Pinpoint the cell where the given text exists, returning its [X, Y] midpoint coordinate. 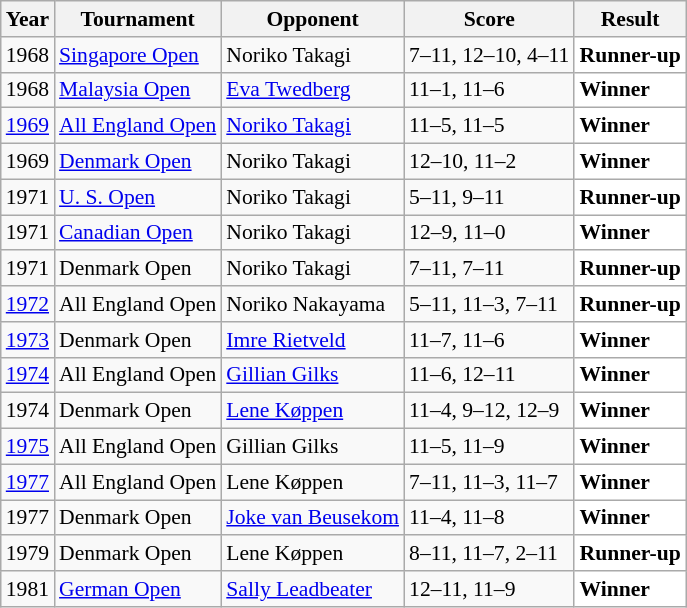
Score [489, 19]
1975 [28, 447]
8–11, 11–7, 2–11 [489, 554]
11–4, 11–8 [489, 518]
Sally Leadbeater [312, 589]
11–5, 11–5 [489, 126]
7–11, 7–11 [489, 269]
11–1, 11–6 [489, 90]
Opponent [312, 19]
Result [630, 19]
Malaysia Open [138, 90]
12–11, 11–9 [489, 589]
Noriko Nakayama [312, 304]
1981 [28, 589]
12–10, 11–2 [489, 162]
German Open [138, 589]
5–11, 9–11 [489, 197]
Eva Twedberg [312, 90]
11–7, 11–6 [489, 340]
U. S. Open [138, 197]
5–11, 11–3, 7–11 [489, 304]
7–11, 11–3, 11–7 [489, 482]
Year [28, 19]
7–11, 12–10, 4–11 [489, 55]
Joke van Beusekom [312, 518]
Singapore Open [138, 55]
11–6, 12–11 [489, 375]
Tournament [138, 19]
1979 [28, 554]
12–9, 11–0 [489, 233]
11–5, 11–9 [489, 447]
1972 [28, 304]
Canadian Open [138, 233]
Imre Rietveld [312, 340]
11–4, 9–12, 12–9 [489, 411]
1973 [28, 340]
